Search for the cell housing the specified text and yield its [x, y] center coordinate. 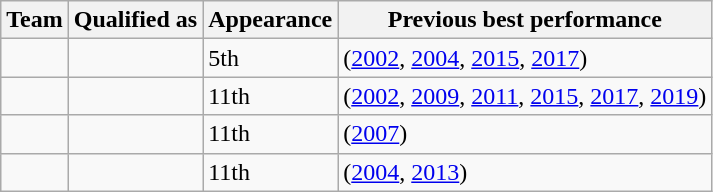
(2004, 2013) [525, 172]
(2002, 2004, 2015, 2017) [525, 58]
(2007) [525, 134]
Qualified as [135, 20]
(2002, 2009, 2011, 2015, 2017, 2019) [525, 96]
Team [35, 20]
Appearance [270, 20]
5th [270, 58]
Previous best performance [525, 20]
